Capture the cell that displays the provided text and extract its (x, y) central coordinate. 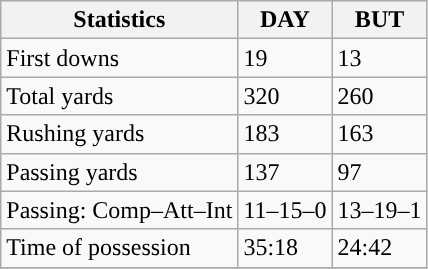
11–15–0 (285, 210)
Total yards (120, 96)
137 (285, 172)
DAY (285, 20)
Passing yards (120, 172)
260 (380, 96)
BUT (380, 20)
183 (285, 134)
Time of possession (120, 248)
Rushing yards (120, 134)
35:18 (285, 248)
13 (380, 58)
163 (380, 134)
Statistics (120, 20)
24:42 (380, 248)
13–19–1 (380, 210)
97 (380, 172)
Passing: Comp–Att–Int (120, 210)
19 (285, 58)
First downs (120, 58)
320 (285, 96)
